Provide the (x, y) coordinate of the cell's center where the given text is located.  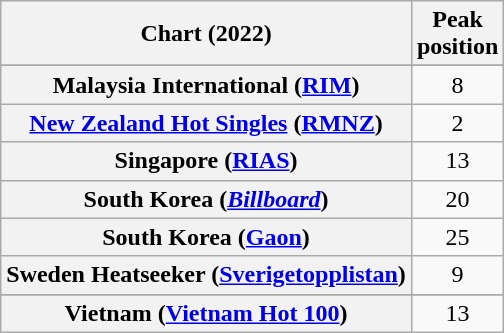
New Zealand Hot Singles (RMNZ) (206, 123)
Peakposition (457, 34)
9 (457, 275)
Singapore (RIAS) (206, 161)
Chart (2022) (206, 34)
Malaysia International (RIM) (206, 85)
8 (457, 85)
Sweden Heatseeker (Sverigetopplistan) (206, 275)
South Korea (Billboard) (206, 199)
25 (457, 237)
2 (457, 123)
South Korea (Gaon) (206, 237)
20 (457, 199)
Vietnam (Vietnam Hot 100) (206, 313)
